Provide the [X, Y] coordinate of the cell's center where the given text is located.  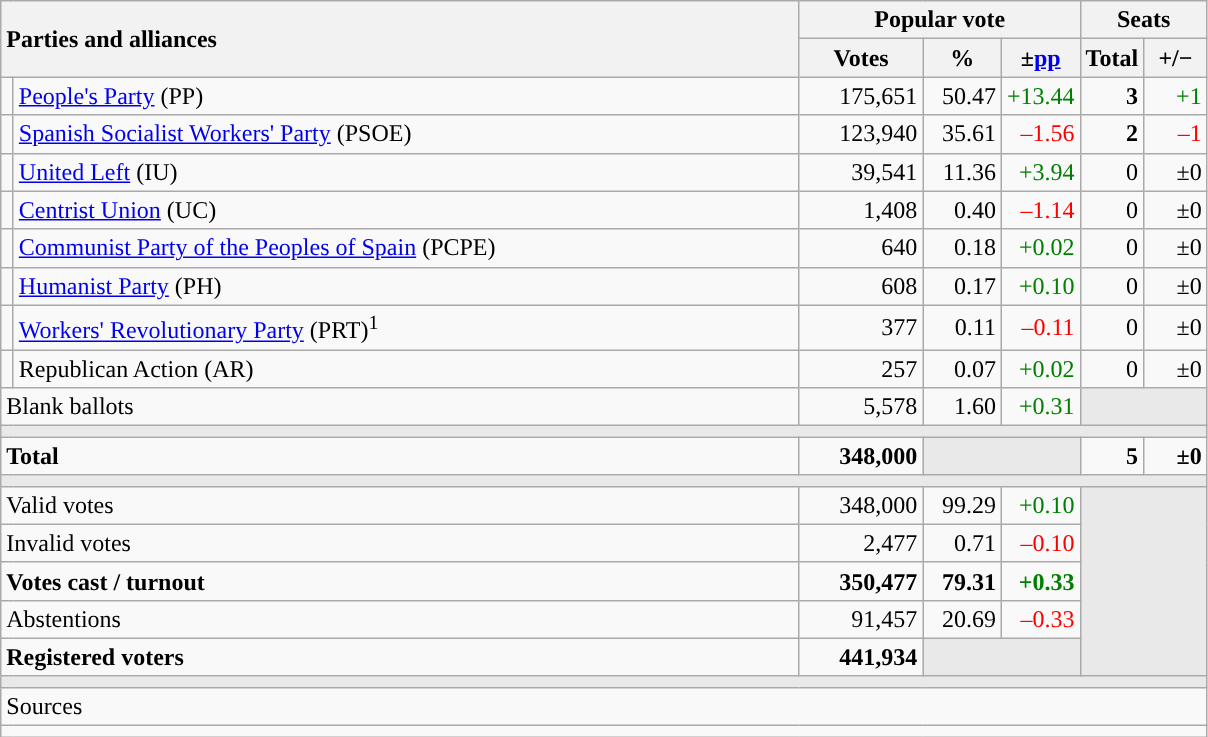
Popular vote [940, 20]
3 [1112, 96]
79.31 [962, 581]
441,934 [861, 657]
257 [861, 369]
±pp [1040, 58]
11.36 [962, 172]
608 [861, 286]
Spanish Socialist Workers' Party (PSOE) [406, 134]
Invalid votes [400, 543]
People's Party (PP) [406, 96]
–0.33 [1040, 619]
–1 [1176, 134]
350,477 [861, 581]
0.71 [962, 543]
2,477 [861, 543]
+/− [1176, 58]
5 [1112, 456]
+13.44 [1040, 96]
Republican Action (AR) [406, 369]
377 [861, 328]
Votes cast / turnout [400, 581]
0.18 [962, 248]
0.11 [962, 328]
175,651 [861, 96]
0.17 [962, 286]
Humanist Party (PH) [406, 286]
Parties and alliances [400, 39]
2 [1112, 134]
640 [861, 248]
1,408 [861, 210]
+1 [1176, 96]
Abstentions [400, 619]
Blank ballots [400, 407]
Sources [604, 706]
123,940 [861, 134]
Valid votes [400, 505]
+0.33 [1040, 581]
+0.31 [1040, 407]
0.40 [962, 210]
Communist Party of the Peoples of Spain (PCPE) [406, 248]
Workers' Revolutionary Party (PRT)1 [406, 328]
99.29 [962, 505]
Centrist Union (UC) [406, 210]
91,457 [861, 619]
–0.11 [1040, 328]
–1.14 [1040, 210]
United Left (IU) [406, 172]
–1.56 [1040, 134]
–0.10 [1040, 543]
1.60 [962, 407]
0.07 [962, 369]
39,541 [861, 172]
Seats [1144, 20]
+3.94 [1040, 172]
Votes [861, 58]
20.69 [962, 619]
50.47 [962, 96]
35.61 [962, 134]
5,578 [861, 407]
Registered voters [400, 657]
% [962, 58]
